Find where the given text appears and provide that cell's center as (X, Y) coordinate. 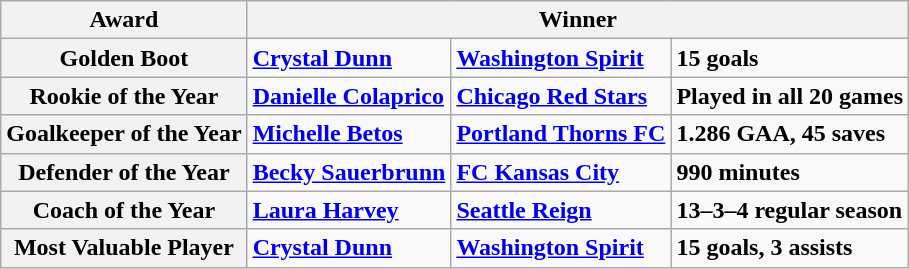
Defender of the Year (124, 172)
Portland Thorns FC (561, 134)
15 goals (790, 58)
Chicago Red Stars (561, 96)
Becky Sauerbrunn (349, 172)
Most Valuable Player (124, 248)
13–3–4 regular season (790, 210)
Golden Boot (124, 58)
Michelle Betos (349, 134)
Award (124, 20)
Coach of the Year (124, 210)
Winner (578, 20)
1.286 GAA, 45 saves (790, 134)
15 goals, 3 assists (790, 248)
Goalkeeper of the Year (124, 134)
FC Kansas City (561, 172)
990 minutes (790, 172)
Played in all 20 games (790, 96)
Danielle Colaprico (349, 96)
Laura Harvey (349, 210)
Rookie of the Year (124, 96)
Seattle Reign (561, 210)
